For the text-containing cell, return its midpoint in [x, y] coordinate format. 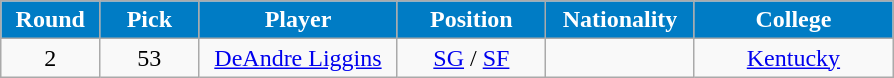
SG / SF [472, 58]
Round [50, 20]
College [793, 20]
Player [298, 20]
2 [50, 58]
53 [150, 58]
Pick [150, 20]
Nationality [620, 20]
Kentucky [793, 58]
Position [472, 20]
DeAndre Liggins [298, 58]
